Find where the given text appears and provide that cell's center as [X, Y] coordinate. 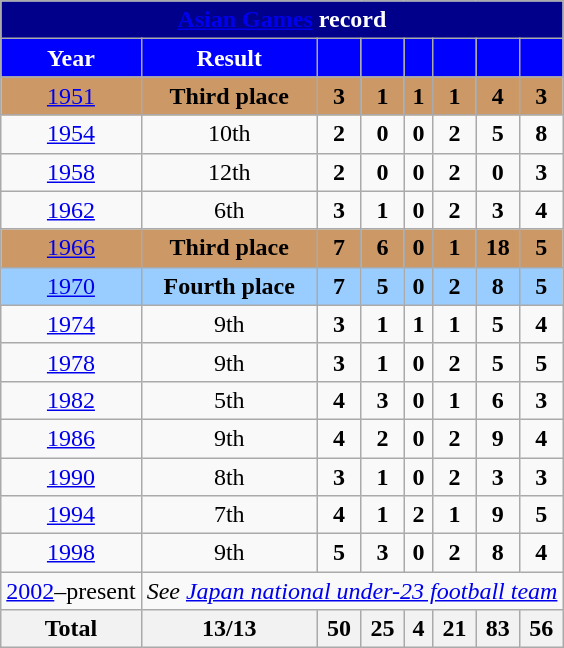
6th [229, 210]
12th [229, 172]
1951 [71, 96]
21 [454, 629]
Asian Games record [282, 20]
7th [229, 515]
25 [382, 629]
13/13 [229, 629]
1978 [71, 362]
5th [229, 400]
1990 [71, 477]
56 [542, 629]
Result [229, 58]
1962 [71, 210]
Year [71, 58]
See Japan national under-23 football team [352, 591]
2002–present [71, 591]
1982 [71, 400]
1998 [71, 553]
18 [498, 248]
1974 [71, 324]
1994 [71, 515]
1966 [71, 248]
8th [229, 477]
50 [338, 629]
1954 [71, 134]
1986 [71, 438]
1958 [71, 172]
1970 [71, 286]
Fourth place [229, 286]
83 [498, 629]
Total [71, 629]
10th [229, 134]
